Find where the given text appears and provide that cell's center as (X, Y) coordinate. 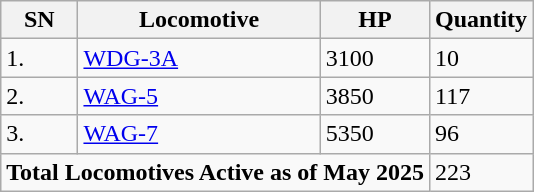
WAG-7 (199, 134)
Locomotive (199, 20)
117 (482, 96)
WDG-3A (199, 58)
WAG-5 (199, 96)
2. (40, 96)
Total Locomotives Active as of May 2025 (216, 172)
5350 (374, 134)
Quantity (482, 20)
3100 (374, 58)
3850 (374, 96)
HP (374, 20)
10 (482, 58)
1. (40, 58)
SN (40, 20)
96 (482, 134)
223 (482, 172)
3. (40, 134)
